For the text-containing cell, return its midpoint in [X, Y] coordinate format. 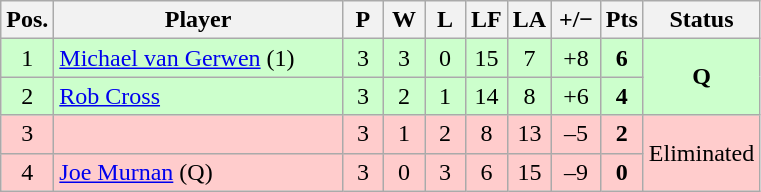
Pos. [28, 20]
Player [198, 20]
Q [701, 77]
13 [529, 134]
+8 [576, 58]
–9 [576, 172]
–5 [576, 134]
LA [529, 20]
Pts [622, 20]
Joe Murnan (Q) [198, 172]
W [404, 20]
Eliminated [701, 153]
P [362, 20]
L [444, 20]
14 [487, 96]
LF [487, 20]
7 [529, 58]
Michael van Gerwen (1) [198, 58]
+/− [576, 20]
+6 [576, 96]
Status [701, 20]
Rob Cross [198, 96]
